Provide the (X, Y) coordinate of the cell's center where the given text is located.  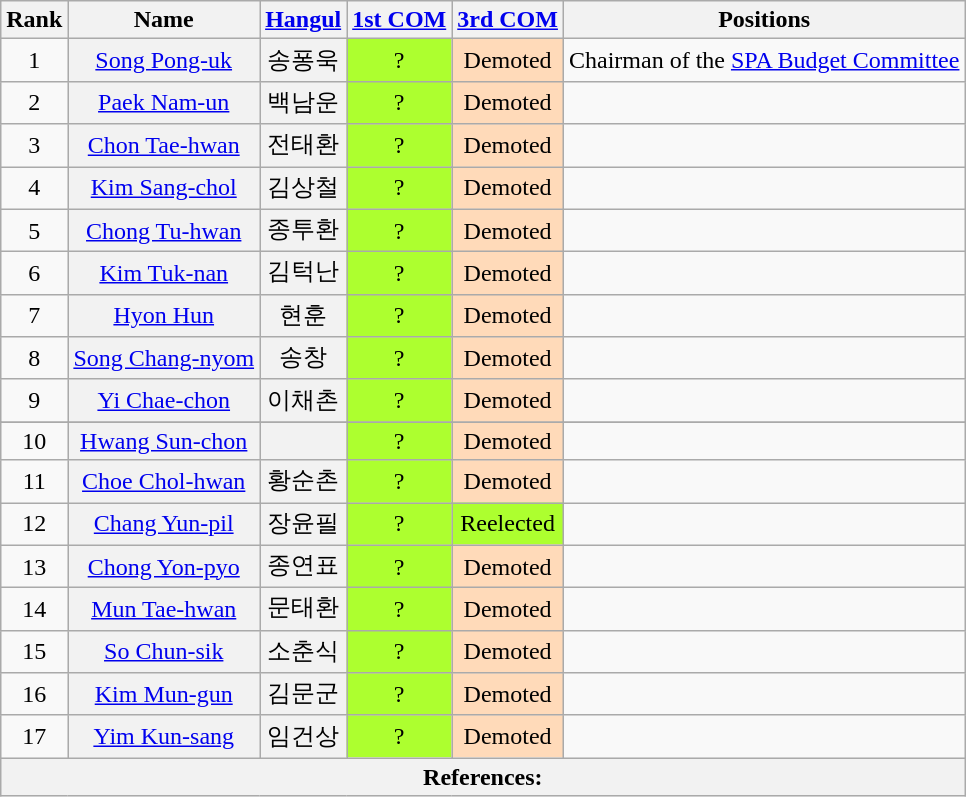
Rank (34, 20)
17 (34, 736)
Yi Chae-chon (164, 400)
소춘식 (304, 652)
4 (34, 188)
김턱난 (304, 274)
송창 (304, 358)
Chang Yun-pil (164, 524)
Paek Nam-un (164, 102)
1 (34, 60)
문태환 (304, 610)
Choe Chol-hwan (164, 482)
김문군 (304, 694)
Chong Yon-pyo (164, 566)
Hangul (304, 20)
Song Chang-nyom (164, 358)
References: (483, 777)
11 (34, 482)
Hyon Hun (164, 316)
Name (164, 20)
이채촌 (304, 400)
Hwang Sun-chon (164, 441)
전태환 (304, 146)
Chairman of the SPA Budget Committee (764, 60)
Kim Sang-chol (164, 188)
13 (34, 566)
Positions (764, 20)
황순촌 (304, 482)
9 (34, 400)
Kim Mun-gun (164, 694)
8 (34, 358)
1st COM (400, 20)
백남운 (304, 102)
Mun Tae-hwan (164, 610)
12 (34, 524)
So Chun-sik (164, 652)
현훈 (304, 316)
Kim Tuk-nan (164, 274)
Yim Kun-sang (164, 736)
Reelected (508, 524)
송퐁욱 (304, 60)
6 (34, 274)
Song Pong-uk (164, 60)
10 (34, 441)
임건상 (304, 736)
3rd COM (508, 20)
Chon Tae-hwan (164, 146)
종투환 (304, 230)
16 (34, 694)
장윤필 (304, 524)
14 (34, 610)
5 (34, 230)
김상철 (304, 188)
Chong Tu-hwan (164, 230)
15 (34, 652)
3 (34, 146)
7 (34, 316)
종연표 (304, 566)
2 (34, 102)
